Provide the [X, Y] coordinate of the cell's center where the given text is located.  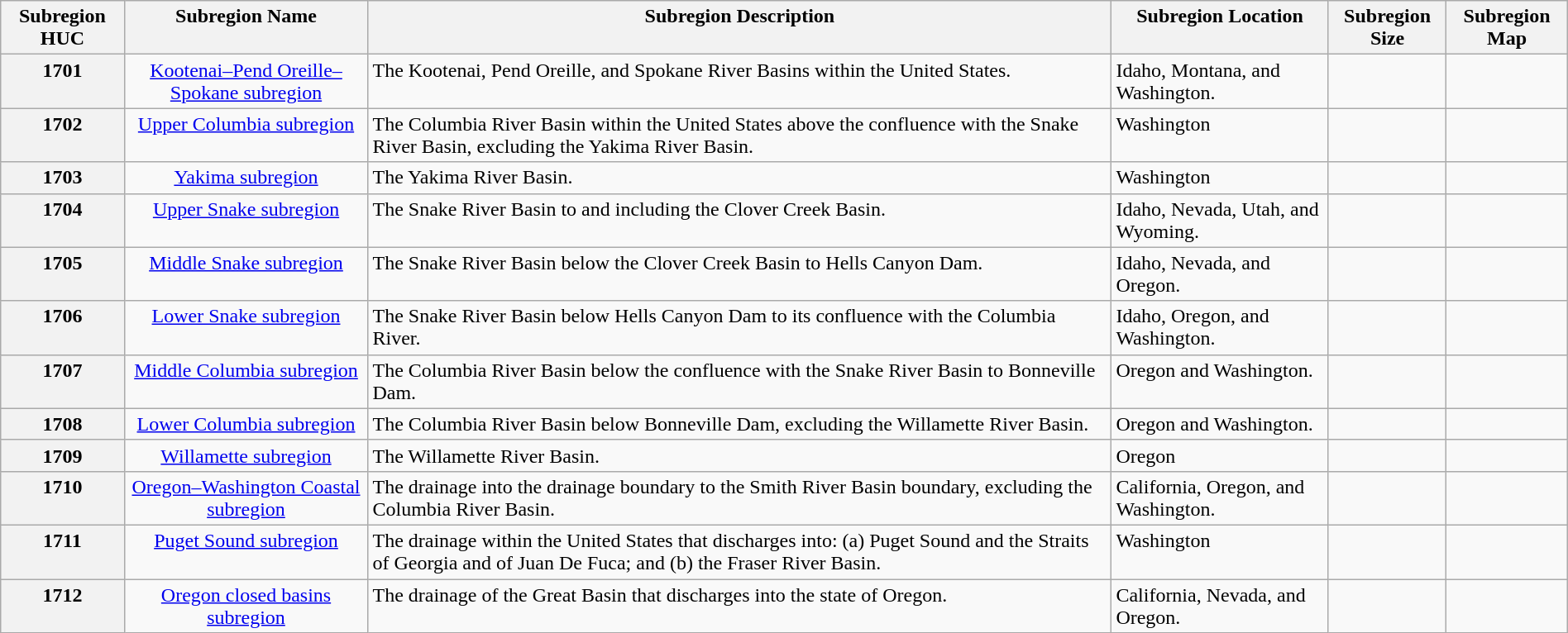
Middle Columbia subregion [246, 382]
Idaho, Nevada, and Oregon. [1220, 274]
Upper Snake subregion [246, 220]
Subregion Location [1220, 28]
1711 [63, 552]
1712 [63, 605]
The Columbia River Basin below Bonneville Dam, excluding the Willamette River Basin. [739, 424]
Lower Columbia subregion [246, 424]
Idaho, Oregon, and Washington. [1220, 327]
1704 [63, 220]
1708 [63, 424]
Subregion HUC [63, 28]
1703 [63, 178]
Subregion Size [1388, 28]
Subregion Description [739, 28]
California, Nevada, and Oregon. [1220, 605]
Kootenai–Pend Oreille–Spokane subregion [246, 81]
1706 [63, 327]
Subregion Name [246, 28]
Subregion Map [1507, 28]
1707 [63, 382]
California, Oregon, and Washington. [1220, 497]
Oregon–Washington Coastal subregion [246, 497]
The Columbia River Basin within the United States above the confluence with the Snake River Basin, excluding the Yakima River Basin. [739, 136]
The Snake River Basin to and including the Clover Creek Basin. [739, 220]
Middle Snake subregion [246, 274]
Idaho, Montana, and Washington. [1220, 81]
The Willamette River Basin. [739, 455]
The Snake River Basin below Hells Canyon Dam to its confluence with the Columbia River. [739, 327]
The drainage into the drainage boundary to the Smith River Basin boundary, excluding the Columbia River Basin. [739, 497]
Upper Columbia subregion [246, 136]
1705 [63, 274]
Puget Sound subregion [246, 552]
Willamette subregion [246, 455]
1710 [63, 497]
Oregon [1220, 455]
1702 [63, 136]
Lower Snake subregion [246, 327]
The Snake River Basin below the Clover Creek Basin to Hells Canyon Dam. [739, 274]
The Yakima River Basin. [739, 178]
The Columbia River Basin below the confluence with the Snake River Basin to Bonneville Dam. [739, 382]
The drainage of the Great Basin that discharges into the state of Oregon. [739, 605]
Yakima subregion [246, 178]
1709 [63, 455]
Idaho, Nevada, Utah, and Wyoming. [1220, 220]
Oregon closed basins subregion [246, 605]
1701 [63, 81]
The Kootenai, Pend Oreille, and Spokane River Basins within the United States. [739, 81]
